Identify which cell holds the provided text, then report its [x, y] central coordinate. 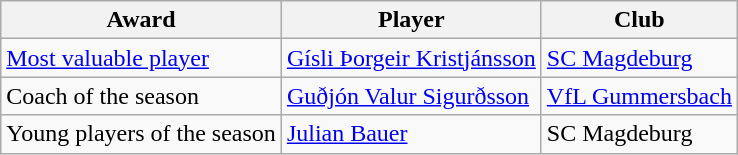
Young players of the season [142, 134]
VfL Gummersbach [639, 96]
Gísli Þorgeir Kristjánsson [411, 58]
Club [639, 20]
Award [142, 20]
Most valuable player [142, 58]
Guðjón Valur Sigurðsson [411, 96]
Coach of the season [142, 96]
Julian Bauer [411, 134]
Player [411, 20]
